Pinpoint the cell where the given text exists, returning its (X, Y) midpoint coordinate. 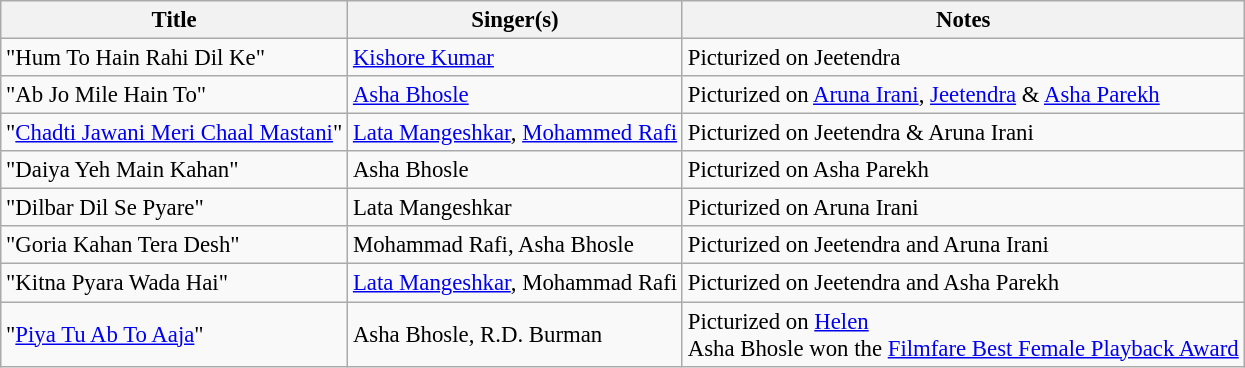
"Piya Tu Ab To Aaja" (174, 334)
Singer(s) (516, 20)
"Kitna Pyara Wada Hai" (174, 283)
Picturized on Aruna Irani, Jeetendra & Asha Parekh (962, 95)
Picturized on Aruna Irani (962, 208)
Picturized on Jeetendra & Aruna Irani (962, 133)
Picturized on Jeetendra and Asha Parekh (962, 283)
"Chadti Jawani Meri Chaal Mastani" (174, 133)
Lata Mangeshkar, Mohammed Rafi (516, 133)
Picturized on Helen Asha Bhosle won the Filmfare Best Female Playback Award (962, 334)
Picturized on Asha Parekh (962, 170)
Title (174, 20)
"Daiya Yeh Main Kahan" (174, 170)
Kishore Kumar (516, 58)
Picturized on Jeetendra and Aruna Irani (962, 245)
Mohammad Rafi, Asha Bhosle (516, 245)
Lata Mangeshkar, Mohammad Rafi (516, 283)
"Goria Kahan Tera Desh" (174, 245)
"Ab Jo Mile Hain To" (174, 95)
Picturized on Jeetendra (962, 58)
Asha Bhosle, R.D. Burman (516, 334)
"Hum To Hain Rahi Dil Ke" (174, 58)
Lata Mangeshkar (516, 208)
"Dilbar Dil Se Pyare" (174, 208)
Notes (962, 20)
